Search for the cell housing the specified text and yield its (x, y) center coordinate. 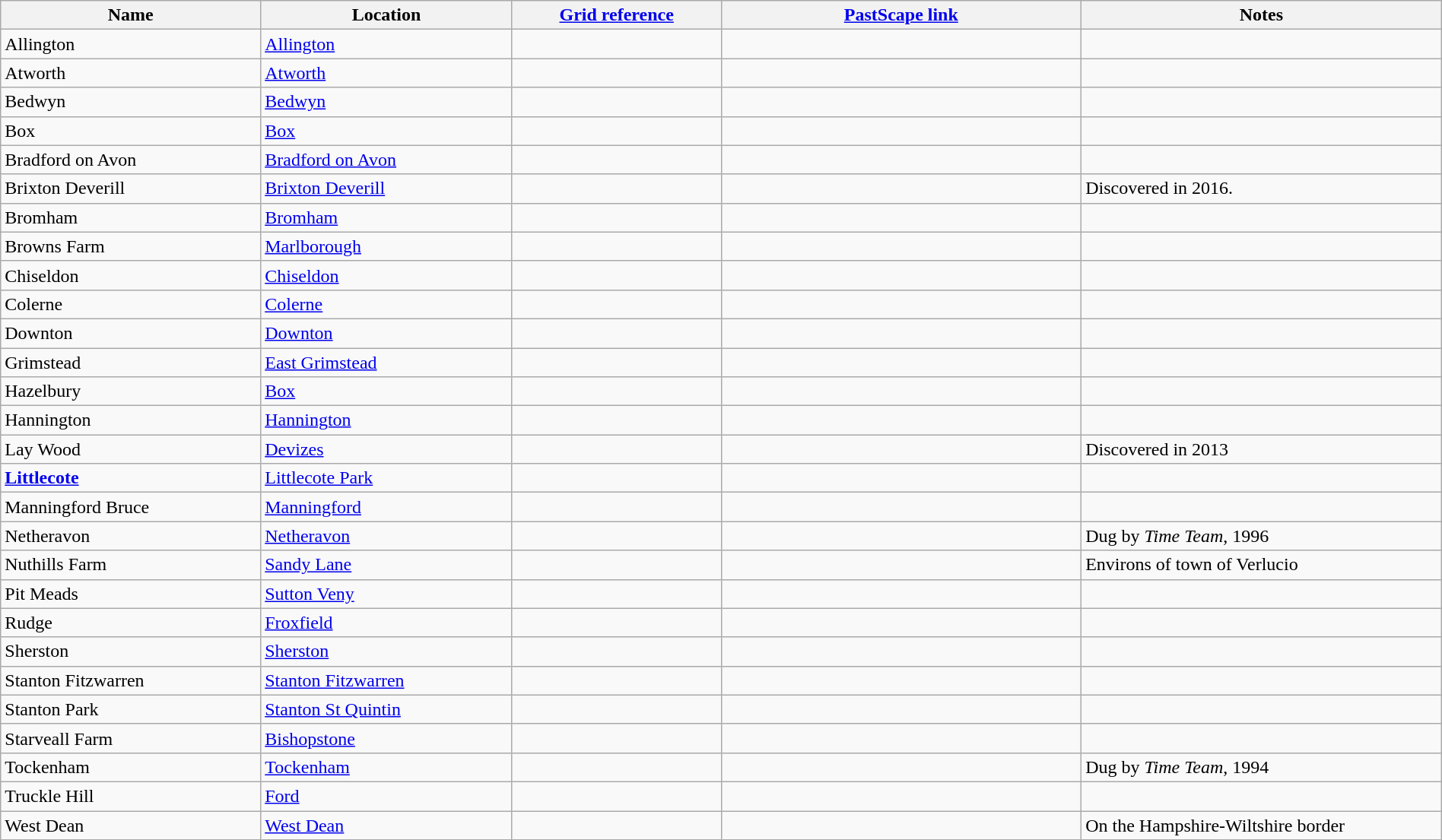
Froxfield (386, 623)
Browns Farm (131, 246)
Devizes (386, 449)
Littlecote Park (386, 478)
Manningford (386, 507)
Rudge (131, 623)
Discovered in 2016. (1262, 189)
Grid reference (616, 15)
Lay Wood (131, 449)
Pit Meads (131, 594)
Nuthills Farm (131, 565)
Environs of town of Verlucio (1262, 565)
Discovered in 2013 (1262, 449)
Starveall Farm (131, 738)
Truckle Hill (131, 796)
Dug by Time Team, 1994 (1262, 767)
Name (131, 15)
On the Hampshire-Wiltshire border (1262, 825)
Location (386, 15)
Manningford Bruce (131, 507)
Littlecote (131, 478)
Dug by Time Team, 1996 (1262, 536)
East Grimstead (386, 363)
Grimstead (131, 363)
Sandy Lane (386, 565)
Stanton Park (131, 709)
Marlborough (386, 246)
Hazelbury (131, 391)
Notes (1262, 15)
PastScape link (901, 15)
Stanton St Quintin (386, 709)
Bishopstone (386, 738)
Ford (386, 796)
Sutton Veny (386, 594)
